Pinpoint the cell where the given text exists, returning its (x, y) midpoint coordinate. 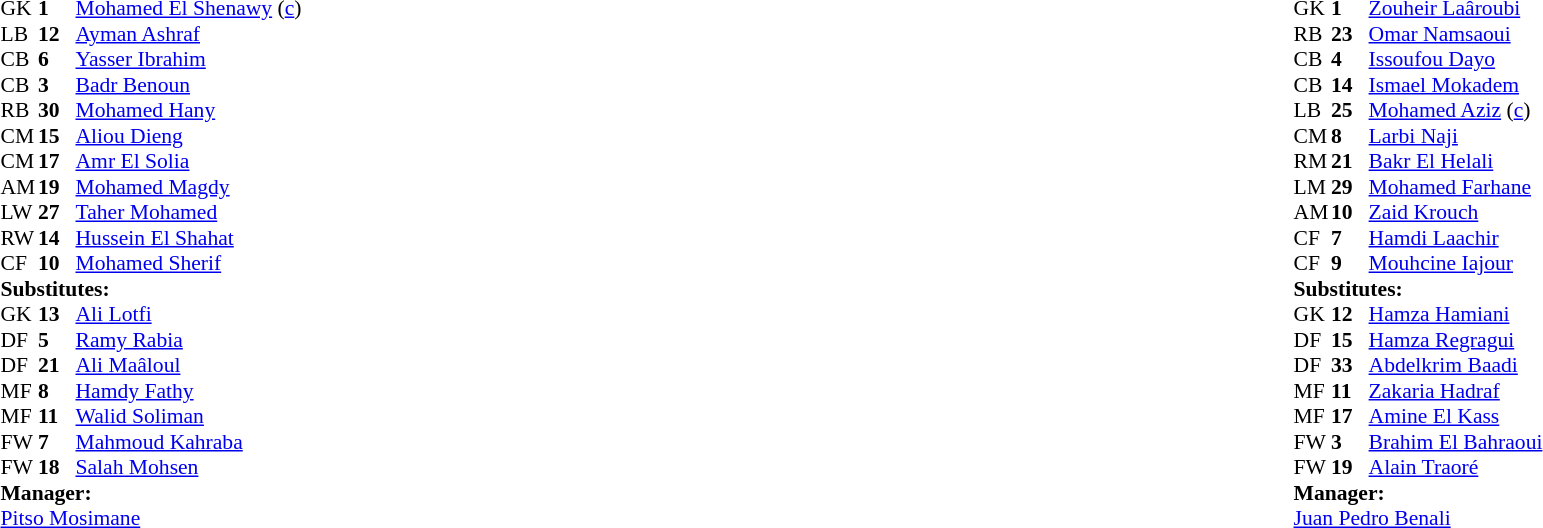
23 (1350, 34)
33 (1350, 365)
4 (1350, 59)
Mohamed Magdy (189, 187)
Ramy Rabia (189, 340)
Hamza Hamiani (1456, 315)
6 (57, 59)
Abdelkrim Baadi (1456, 365)
Issoufou Dayo (1456, 59)
29 (1350, 187)
Taher Mohamed (189, 213)
LW (19, 213)
Yasser Ibrahim (189, 59)
Zakaria Hadraf (1456, 391)
Amr El Solia (189, 161)
Mohamed Aziz (c) (1456, 111)
Alain Traoré (1456, 467)
Ali Maâloul (189, 365)
Amine El Kass (1456, 417)
5 (57, 340)
13 (57, 315)
RM (1313, 161)
9 (1350, 263)
Badr Benoun (189, 85)
18 (57, 467)
Hamza Regragui (1456, 340)
LM (1313, 187)
Brahim El Bahraoui (1456, 442)
Ismael Mokadem (1456, 85)
25 (1350, 111)
Salah Mohsen (189, 467)
Aliou Dieng (189, 136)
Larbi Naji (1456, 136)
Mohamed Farhane (1456, 187)
Mouhcine Iajour (1456, 263)
27 (57, 213)
Zaid Krouch (1456, 213)
Mohamed Sherif (189, 263)
Mohamed Hany (189, 111)
RW (19, 238)
Walid Soliman (189, 417)
Ayman Ashraf (189, 34)
Ali Lotfi (189, 315)
Hamdi Laachir (1456, 238)
Mahmoud Kahraba (189, 442)
Bakr El Helali (1456, 161)
30 (57, 111)
Hamdy Fathy (189, 391)
Omar Namsaoui (1456, 34)
Hussein El Shahat (189, 238)
